Extract the [x, y] coordinate from the center of the cell holding the provided text.  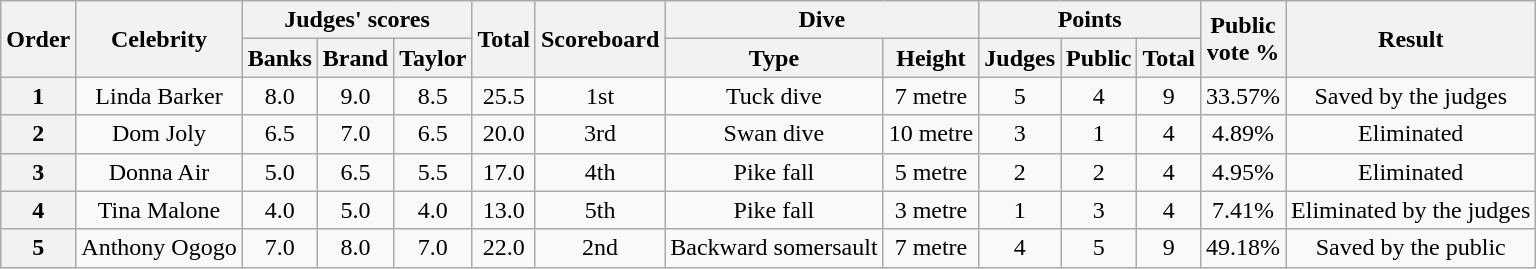
Dom Joly [159, 134]
Taylor [433, 58]
Public [1099, 58]
Saved by the judges [1411, 96]
3rd [600, 134]
Banks [280, 58]
Saved by the public [1411, 248]
1st [600, 96]
10 metre [931, 134]
Scoreboard [600, 39]
4.95% [1242, 172]
5.5 [433, 172]
3 metre [931, 210]
Celebrity [159, 39]
Tuck dive [774, 96]
Order [38, 39]
5 metre [931, 172]
Tina Malone [159, 210]
17.0 [504, 172]
Points [1090, 20]
Dive [822, 20]
Judges' scores [357, 20]
Backward somersault [774, 248]
Brand [355, 58]
9.0 [355, 96]
4th [600, 172]
Donna Air [159, 172]
Publicvote % [1242, 39]
5th [600, 210]
13.0 [504, 210]
Anthony Ogogo [159, 248]
Linda Barker [159, 96]
20.0 [504, 134]
Height [931, 58]
25.5 [504, 96]
Swan dive [774, 134]
Eliminated by the judges [1411, 210]
33.57% [1242, 96]
4.89% [1242, 134]
7.41% [1242, 210]
Judges [1020, 58]
22.0 [504, 248]
Result [1411, 39]
2nd [600, 248]
Type [774, 58]
8.5 [433, 96]
49.18% [1242, 248]
